Determine the [x, y] coordinate at the center of the cell enclosing the given text.  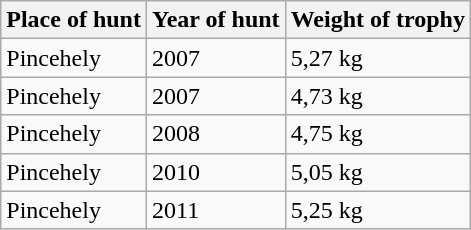
4,75 kg [378, 134]
Year of hunt [216, 20]
2008 [216, 134]
5,27 kg [378, 58]
2011 [216, 210]
5,05 kg [378, 172]
5,25 kg [378, 210]
2010 [216, 172]
Place of hunt [74, 20]
Weight of trophy [378, 20]
4,73 kg [378, 96]
